Locate the cell with the specified text and output its (X, Y) center coordinate. 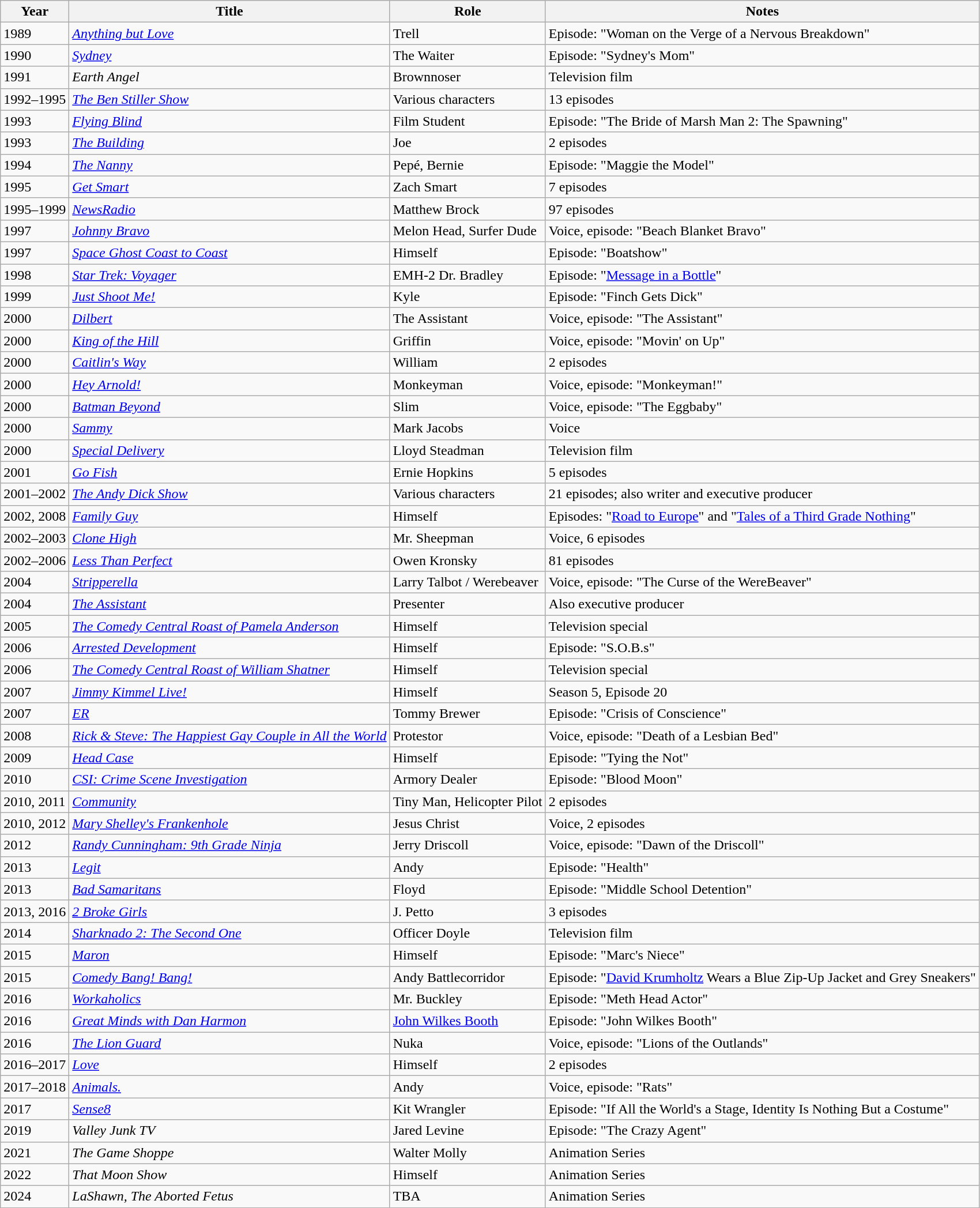
97 episodes (762, 209)
2017 (35, 1109)
Episode: "John Wilkes Booth" (762, 1021)
Mark Jacobs (468, 428)
2013, 2016 (35, 911)
Voice, episode: "The Curse of the WereBeaver" (762, 582)
King of the Hill (229, 341)
The Comedy Central Roast of William Shatner (229, 670)
NewsRadio (229, 209)
Melon Head, Surfer Dude (468, 231)
Slim (468, 407)
2002, 2008 (35, 516)
1999 (35, 297)
1990 (35, 55)
Sammy (229, 428)
Episode: "Meth Head Actor" (762, 999)
1989 (35, 33)
EMH-2 Dr. Bradley (468, 275)
2009 (35, 758)
1995–1999 (35, 209)
Valley Junk TV (229, 1131)
Episode: "S.O.B.s" (762, 648)
2014 (35, 933)
Less Than Perfect (229, 560)
William (468, 363)
Protestor (468, 736)
The Comedy Central Roast of Pamela Anderson (229, 626)
Mr. Buckley (468, 999)
Sense8 (229, 1109)
Hey Arnold! (229, 385)
Nuka (468, 1043)
Anything but Love (229, 33)
Joe (468, 143)
Title (229, 12)
Episode: "Marc's Niece" (762, 955)
Kit Wrangler (468, 1109)
1994 (35, 165)
Episode: "Health" (762, 867)
Randy Cunningham: 9th Grade Ninja (229, 845)
The Ben Stiller Show (229, 99)
Year (35, 12)
CSI: Crime Scene Investigation (229, 780)
5 episodes (762, 472)
Head Case (229, 758)
2010, 2012 (35, 823)
1991 (35, 77)
Notes (762, 12)
2010 (35, 780)
Caitlin's Way (229, 363)
Voice, episode: "Beach Blanket Bravo" (762, 231)
Special Delivery (229, 450)
Episode: "Boatshow" (762, 253)
Get Smart (229, 187)
81 episodes (762, 560)
Star Trek: Voyager (229, 275)
Animals. (229, 1087)
Episode: "Maggie the Model" (762, 165)
Episode: "David Krumholtz Wears a Blue Zip-Up Jacket and Grey Sneakers" (762, 977)
Tiny Man, Helicopter Pilot (468, 801)
2002–2006 (35, 560)
Voice, episode: "Death of a Lesbian Bed" (762, 736)
Stripperella (229, 582)
Episode: "Finch Gets Dick" (762, 297)
Ernie Hopkins (468, 472)
That Moon Show (229, 1175)
2022 (35, 1175)
TBA (468, 1196)
Arrested Development (229, 648)
Episode: "Sydney's Mom" (762, 55)
Zach Smart (468, 187)
Comedy Bang! Bang! (229, 977)
J. Petto (468, 911)
Voice, episode: "Dawn of the Driscoll" (762, 845)
The Andy Dick Show (229, 494)
2005 (35, 626)
Jimmy Kimmel Live! (229, 692)
Episode: "The Bride of Marsh Man 2: The Spawning" (762, 121)
Voice, 6 episodes (762, 538)
2010, 2011 (35, 801)
Go Fish (229, 472)
Bad Samaritans (229, 889)
Jesus Christ (468, 823)
Floyd (468, 889)
Great Minds with Dan Harmon (229, 1021)
Voice (762, 428)
Voice, 2 episodes (762, 823)
3 episodes (762, 911)
Armory Dealer (468, 780)
Family Guy (229, 516)
Role (468, 12)
Flying Blind (229, 121)
2008 (35, 736)
13 episodes (762, 99)
Presenter (468, 604)
2002–2003 (35, 538)
Episode: "Tying the Not" (762, 758)
LaShawn, The Aborted Fetus (229, 1196)
Walter Molly (468, 1153)
The Building (229, 143)
ER (229, 714)
Mary Shelley's Frankenhole (229, 823)
Andy Battlecorridor (468, 977)
The Nanny (229, 165)
Sydney (229, 55)
Episode: "If All the World's a Stage, Identity Is Nothing But a Costume" (762, 1109)
Voice, episode: "The Assistant" (762, 319)
Also executive producer (762, 604)
Earth Angel (229, 77)
Clone High (229, 538)
Larry Talbot / Werebeaver (468, 582)
1998 (35, 275)
Love (229, 1065)
Episode: "The Crazy Agent" (762, 1131)
The Game Shoppe (229, 1153)
2019 (35, 1131)
2001–2002 (35, 494)
7 episodes (762, 187)
Episode: "Message in a Bottle" (762, 275)
Voice, episode: "The Eggbaby" (762, 407)
21 episodes; also writer and executive producer (762, 494)
Jerry Driscoll (468, 845)
Episodes: "Road to Europe" and "Tales of a Third Grade Nothing" (762, 516)
Maron (229, 955)
Voice, episode: "Lions of the Outlands" (762, 1043)
Voice, episode: "Movin' on Up" (762, 341)
2016–2017 (35, 1065)
Johnny Bravo (229, 231)
2001 (35, 472)
Dilbert (229, 319)
Film Student (468, 121)
Trell (468, 33)
Pepé, Bernie (468, 165)
2017–2018 (35, 1087)
Officer Doyle (468, 933)
Legit (229, 867)
Batman Beyond (229, 407)
Matthew Brock (468, 209)
The Lion Guard (229, 1043)
Space Ghost Coast to Coast (229, 253)
Owen Kronsky (468, 560)
Voice, episode: "Rats" (762, 1087)
Just Shoot Me! (229, 297)
Episode: "Middle School Detention" (762, 889)
Episode: "Crisis of Conscience" (762, 714)
Community (229, 801)
The Waiter (468, 55)
1992–1995 (35, 99)
2 Broke Girls (229, 911)
Season 5, Episode 20 (762, 692)
Lloyd Steadman (468, 450)
John Wilkes Booth (468, 1021)
Tommy Brewer (468, 714)
Griffin (468, 341)
Kyle (468, 297)
Workaholics (229, 999)
Voice, episode: "Monkeyman!" (762, 385)
Mr. Sheepman (468, 538)
Brownnoser (468, 77)
2024 (35, 1196)
1995 (35, 187)
Episode: "Blood Moon" (762, 780)
Sharknado 2: The Second One (229, 933)
Rick & Steve: The Happiest Gay Couple in All the World (229, 736)
Episode: "Woman on the Verge of a Nervous Breakdown" (762, 33)
Monkeyman (468, 385)
2012 (35, 845)
2021 (35, 1153)
Jared Levine (468, 1131)
